Output the [x, y] coordinate of the center of the cell containing the given text.  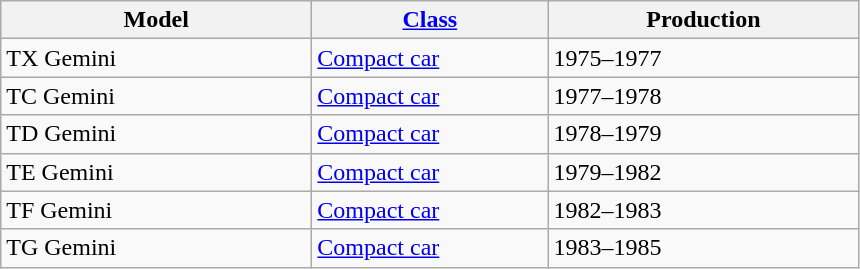
Production [704, 20]
TD Gemini [156, 134]
TF Gemini [156, 210]
1977–1978 [704, 96]
TG Gemini [156, 248]
1979–1982 [704, 172]
1982–1983 [704, 210]
TX Gemini [156, 58]
TC Gemini [156, 96]
TE Gemini [156, 172]
Model [156, 20]
1978–1979 [704, 134]
Class [430, 20]
1975–1977 [704, 58]
1983–1985 [704, 248]
